Provide the [X, Y] coordinate of the cell's center where the given text is located.  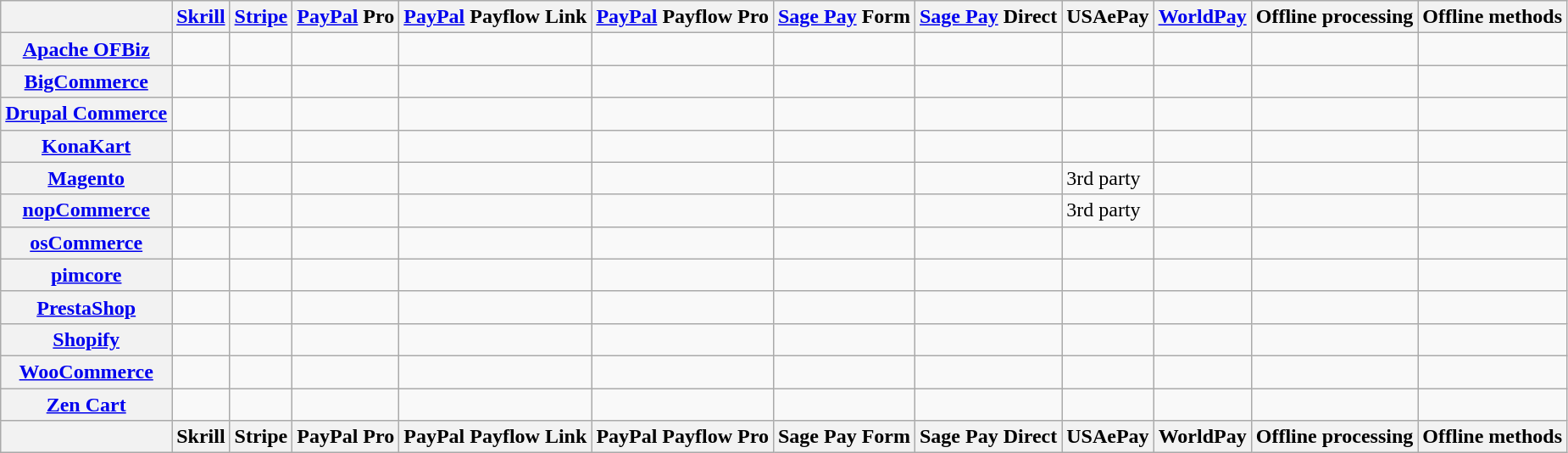
PrestaShop [86, 307]
Drupal Commerce [86, 114]
osCommerce [86, 243]
Shopify [86, 339]
Apache OFBiz [86, 49]
BigCommerce [86, 81]
WooCommerce [86, 372]
KonaKart [86, 146]
Zen Cart [86, 405]
Magento [86, 178]
nopCommerce [86, 210]
pimcore [86, 275]
